Determine the [x, y] coordinate at the center of the cell enclosing the given text.  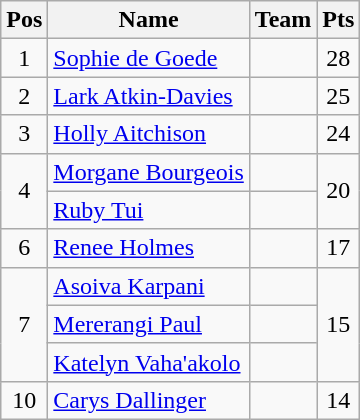
Name [148, 20]
Lark Atkin-Davies [148, 96]
28 [338, 58]
1 [24, 58]
Team [283, 20]
20 [338, 191]
4 [24, 191]
24 [338, 134]
Sophie de Goede [148, 58]
10 [24, 400]
Renee Holmes [148, 248]
6 [24, 248]
25 [338, 96]
Katelyn Vaha'akolo [148, 362]
3 [24, 134]
17 [338, 248]
Pts [338, 20]
Carys Dallinger [148, 400]
Mererangi Paul [148, 324]
Asoiva Karpani [148, 286]
2 [24, 96]
Pos [24, 20]
14 [338, 400]
Holly Aitchison [148, 134]
15 [338, 324]
Morgane Bourgeois [148, 172]
Ruby Tui [148, 210]
7 [24, 324]
